Return the [x, y] coordinate for the center point of the cell that contains the specified text.  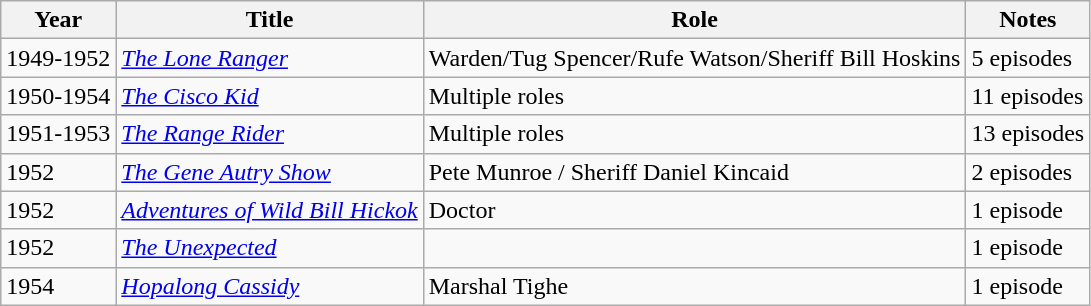
The Unexpected [270, 248]
The Lone Ranger [270, 58]
Warden/Tug Spencer/Rufe Watson/Sheriff Bill Hoskins [694, 58]
1949-1952 [58, 58]
Hopalong Cassidy [270, 286]
13 episodes [1028, 134]
Title [270, 20]
1950-1954 [58, 96]
5 episodes [1028, 58]
The Gene Autry Show [270, 172]
1951-1953 [58, 134]
Doctor [694, 210]
Notes [1028, 20]
1954 [58, 286]
The Range Rider [270, 134]
Pete Munroe / Sheriff Daniel Kincaid [694, 172]
11 episodes [1028, 96]
Marshal Tighe [694, 286]
Role [694, 20]
The Cisco Kid [270, 96]
Adventures of Wild Bill Hickok [270, 210]
Year [58, 20]
2 episodes [1028, 172]
